For the text-containing cell, return its midpoint in [x, y] coordinate format. 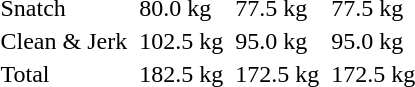
102.5 kg [182, 41]
95.0 kg [278, 41]
